From the cell containing the given text, extract its center point as [x, y] coordinate. 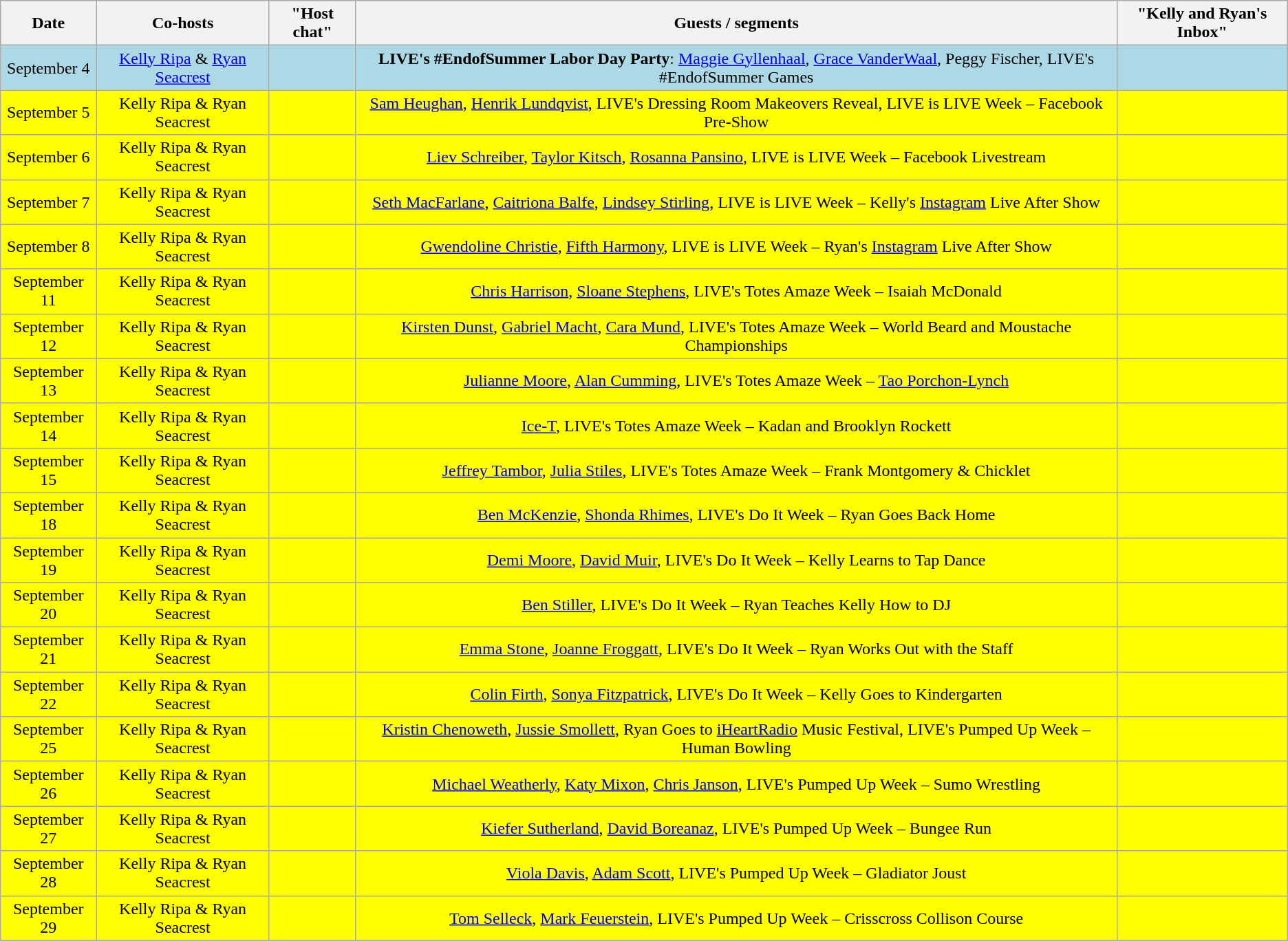
September 21 [48, 649]
Tom Selleck, Mark Feuerstein, LIVE's Pumped Up Week – Crisscross Collison Course [736, 918]
September 29 [48, 918]
"Host chat" [312, 23]
Ben Stiller, LIVE's Do It Week – Ryan Teaches Kelly How to DJ [736, 605]
Seth MacFarlane, Caitriona Balfe, Lindsey Stirling, LIVE is LIVE Week – Kelly's Instagram Live After Show [736, 202]
Guests / segments [736, 23]
September 19 [48, 560]
September 7 [48, 202]
Liev Schreiber, Taylor Kitsch, Rosanna Pansino, LIVE is LIVE Week – Facebook Livestream [736, 157]
September 8 [48, 246]
Jeffrey Tambor, Julia Stiles, LIVE's Totes Amaze Week – Frank Montgomery & Chicklet [736, 470]
September 22 [48, 695]
September 20 [48, 605]
September 25 [48, 739]
LIVE's #EndofSummer Labor Day Party: Maggie Gyllenhaal, Grace VanderWaal, Peggy Fischer, LIVE's #EndofSummer Games [736, 67]
Demi Moore, David Muir, LIVE's Do It Week – Kelly Learns to Tap Dance [736, 560]
September 28 [48, 874]
September 27 [48, 828]
Julianne Moore, Alan Cumming, LIVE's Totes Amaze Week – Tao Porchon-Lynch [736, 381]
Gwendoline Christie, Fifth Harmony, LIVE is LIVE Week – Ryan's Instagram Live After Show [736, 246]
Viola Davis, Adam Scott, LIVE's Pumped Up Week – Gladiator Joust [736, 874]
Co-hosts [183, 23]
Kiefer Sutherland, David Boreanaz, LIVE's Pumped Up Week – Bungee Run [736, 828]
September 12 [48, 336]
September 14 [48, 425]
September 11 [48, 292]
September 4 [48, 67]
Kristin Chenoweth, Jussie Smollett, Ryan Goes to iHeartRadio Music Festival, LIVE's Pumped Up Week – Human Bowling [736, 739]
Ben McKenzie, Shonda Rhimes, LIVE's Do It Week – Ryan Goes Back Home [736, 515]
September 26 [48, 784]
Kirsten Dunst, Gabriel Macht, Cara Mund, LIVE's Totes Amaze Week – World Beard and Moustache Championships [736, 336]
September 13 [48, 381]
September 18 [48, 515]
Chris Harrison, Sloane Stephens, LIVE's Totes Amaze Week – Isaiah McDonald [736, 292]
September 6 [48, 157]
Emma Stone, Joanne Froggatt, LIVE's Do It Week – Ryan Works Out with the Staff [736, 649]
Ice-T, LIVE's Totes Amaze Week – Kadan and Brooklyn Rockett [736, 425]
Michael Weatherly, Katy Mixon, Chris Janson, LIVE's Pumped Up Week – Sumo Wrestling [736, 784]
"Kelly and Ryan's Inbox" [1202, 23]
Date [48, 23]
Sam Heughan, Henrik Lundqvist, LIVE's Dressing Room Makeovers Reveal, LIVE is LIVE Week – Facebook Pre-Show [736, 113]
Colin Firth, Sonya Fitzpatrick, LIVE's Do It Week – Kelly Goes to Kindergarten [736, 695]
September 15 [48, 470]
September 5 [48, 113]
